Pinpoint the cell where the given text exists, returning its (X, Y) midpoint coordinate. 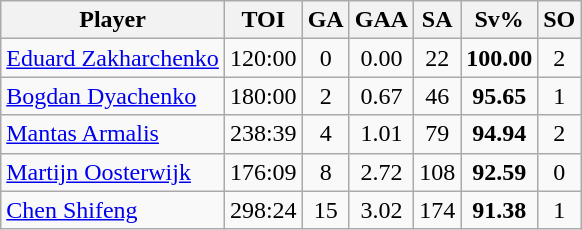
15 (326, 210)
Martijn Oosterwijk (113, 172)
174 (438, 210)
Eduard Zakharchenko (113, 58)
2.72 (381, 172)
GAA (381, 20)
Bogdan Dyachenko (113, 96)
4 (326, 134)
SO (560, 20)
0.67 (381, 96)
92.59 (500, 172)
Sv% (500, 20)
Player (113, 20)
Chen Shifeng (113, 210)
180:00 (263, 96)
22 (438, 58)
238:39 (263, 134)
79 (438, 134)
100.00 (500, 58)
SA (438, 20)
94.94 (500, 134)
95.65 (500, 96)
8 (326, 172)
3.02 (381, 210)
Mantas Armalis (113, 134)
108 (438, 172)
0.00 (381, 58)
120:00 (263, 58)
91.38 (500, 210)
46 (438, 96)
GA (326, 20)
TOI (263, 20)
298:24 (263, 210)
1.01 (381, 134)
176:09 (263, 172)
